Identify which cell holds the provided text, then report its [X, Y] central coordinate. 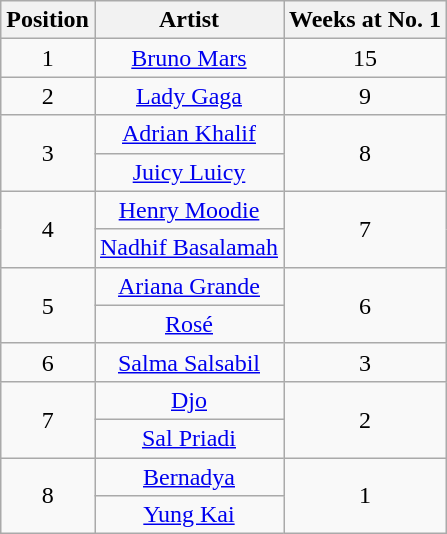
Bruno Mars [188, 58]
Position [48, 20]
Rosé [188, 324]
Adrian Khalif [188, 134]
Ariana Grande [188, 286]
Weeks at No. 1 [366, 20]
15 [366, 58]
Djo [188, 400]
Bernadya [188, 477]
Yung Kai [188, 515]
4 [48, 229]
Salma Salsabil [188, 362]
Artist [188, 20]
Nadhif Basalamah [188, 248]
Juicy Luicy [188, 172]
Henry Moodie [188, 210]
Lady Gaga [188, 96]
9 [366, 96]
Sal Priadi [188, 438]
5 [48, 305]
